Scan for the cell matching the given text and deliver its [X, Y] coordinate at center. 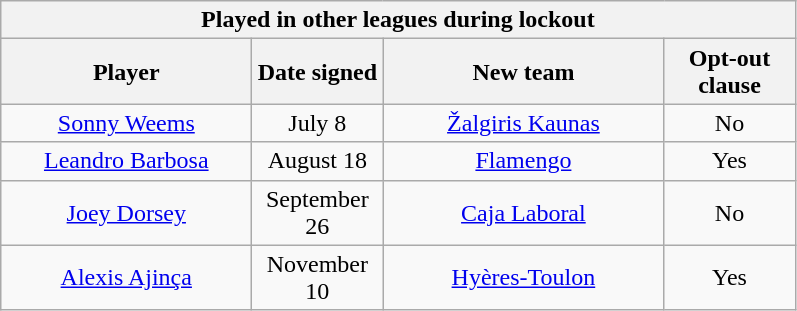
Leandro Barbosa [126, 161]
November 10 [318, 278]
Sonny Weems [126, 123]
July 8 [318, 123]
August 18 [318, 161]
Opt-out clause [730, 72]
September 26 [318, 212]
Played in other leagues during lockout [398, 20]
New team [524, 72]
Alexis Ajinça [126, 278]
Žalgiris Kaunas [524, 123]
Player [126, 72]
Caja Laboral [524, 212]
Hyères-Toulon [524, 278]
Joey Dorsey [126, 212]
Date signed [318, 72]
Flamengo [524, 161]
